Pinpoint the cell where the given text exists, returning its (X, Y) midpoint coordinate. 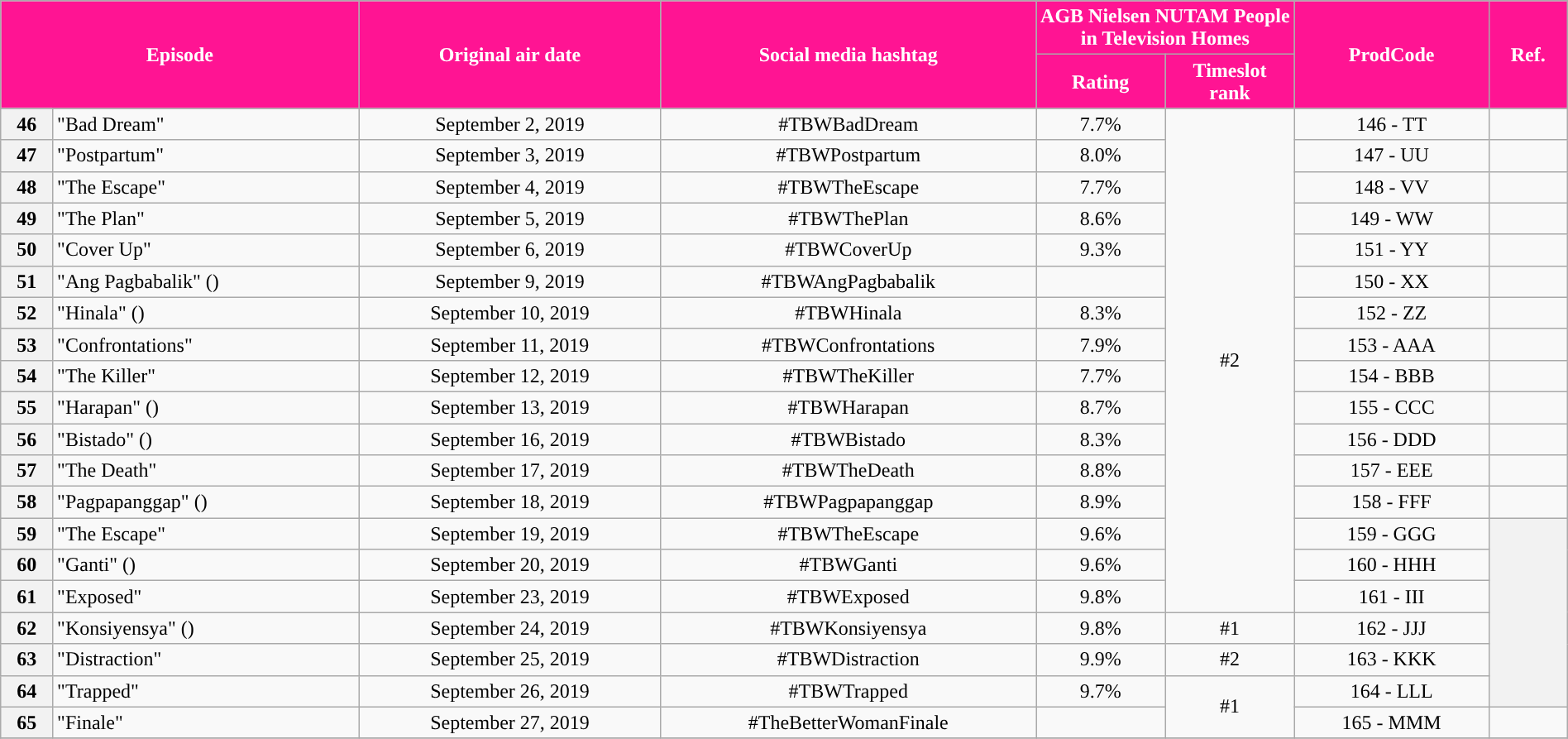
160 - HHH (1391, 565)
9.7% (1101, 691)
September 20, 2019 (509, 565)
"Hinala" () (206, 313)
"Pagpapanggap" () (206, 502)
46 (26, 124)
7.9% (1101, 344)
"Harapan" () (206, 407)
"Cover Up" (206, 250)
151 - YY (1391, 250)
54 (26, 376)
57 (26, 471)
"Bistado" () (206, 439)
155 - CCC (1391, 407)
#TBWDistraction (849, 660)
162 - JJJ (1391, 628)
"Ganti" () (206, 565)
September 5, 2019 (509, 218)
56 (26, 439)
8.7% (1101, 407)
165 - MMM (1391, 722)
"The Killer" (206, 376)
"Confrontations" (206, 344)
"Trapped" (206, 691)
154 - BBB (1391, 376)
49 (26, 218)
59 (26, 534)
8.6% (1101, 218)
52 (26, 313)
58 (26, 502)
146 - TT (1391, 124)
September 16, 2019 (509, 439)
"Finale" (206, 722)
"The Plan" (206, 218)
152 - ZZ (1391, 313)
#TBWPostpartum (849, 156)
#TBWGanti (849, 565)
161 - III (1391, 597)
148 - VV (1391, 187)
8.0% (1101, 156)
ProdCode (1391, 55)
September 3, 2019 (509, 156)
#TBWCoverUp (849, 250)
#TheBetterWomanFinale (849, 722)
September 17, 2019 (509, 471)
"Ang Pagbabalik" () (206, 281)
150 - XX (1391, 281)
"Postpartum" (206, 156)
#TBWExposed (849, 597)
156 - DDD (1391, 439)
September 2, 2019 (509, 124)
159 - GGG (1391, 534)
#TBWTrapped (849, 691)
#TBWHinala (849, 313)
September 23, 2019 (509, 597)
47 (26, 156)
61 (26, 597)
50 (26, 250)
53 (26, 344)
164 - LLL (1391, 691)
Rating (1101, 81)
#TBWKonsiyensya (849, 628)
Timeslotrank (1230, 81)
149 - WW (1391, 218)
Original air date (509, 55)
#TBWTheDeath (849, 471)
September 19, 2019 (509, 534)
"Distraction" (206, 660)
September 10, 2019 (509, 313)
#TBWBistado (849, 439)
September 11, 2019 (509, 344)
#TBWConfrontations (849, 344)
Social media hashtag (849, 55)
September 27, 2019 (509, 722)
147 - UU (1391, 156)
#TBWAngPagbabalik (849, 281)
8.8% (1101, 471)
Episode (180, 55)
September 26, 2019 (509, 691)
"Bad Dream" (206, 124)
48 (26, 187)
"The Death" (206, 471)
9.3% (1101, 250)
9.9% (1101, 660)
#TBWPagpapanggap (849, 502)
September 25, 2019 (509, 660)
157 - EEE (1391, 471)
55 (26, 407)
September 24, 2019 (509, 628)
153 - AAA (1391, 344)
AGB Nielsen NUTAM People in Television Homes (1166, 28)
64 (26, 691)
#TBWHarapan (849, 407)
September 13, 2019 (509, 407)
63 (26, 660)
September 4, 2019 (509, 187)
62 (26, 628)
51 (26, 281)
#TBWBadDream (849, 124)
September 18, 2019 (509, 502)
"Konsiyensya" () (206, 628)
September 12, 2019 (509, 376)
65 (26, 722)
8.9% (1101, 502)
#TBWThePlan (849, 218)
#TBWTheKiller (849, 376)
September 9, 2019 (509, 281)
Ref. (1528, 55)
158 - FFF (1391, 502)
"Exposed" (206, 597)
September 6, 2019 (509, 250)
163 - KKK (1391, 660)
60 (26, 565)
